Extract the (x, y) coordinate from the center of the cell holding the provided text.  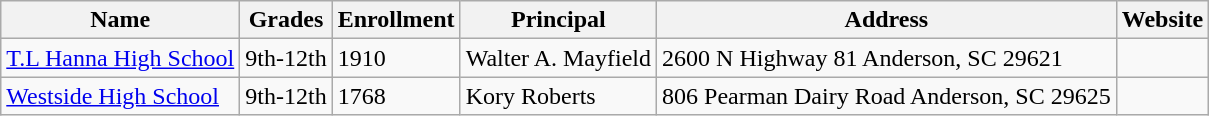
T.L Hanna High School (120, 58)
Westside High School (120, 96)
Grades (286, 20)
2600 N Highway 81 Anderson, SC 29621 (887, 58)
Name (120, 20)
1910 (396, 58)
Principal (558, 20)
Website (1162, 20)
Address (887, 20)
1768 (396, 96)
Enrollment (396, 20)
806 Pearman Dairy Road Anderson, SC 29625 (887, 96)
Kory Roberts (558, 96)
Walter A. Mayfield (558, 58)
